Return the [X, Y] coordinate for the center point of the cell that contains the specified text.  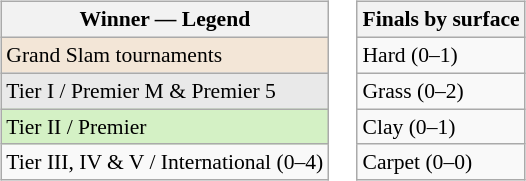
Tier II / Premier [164, 127]
Tier III, IV & V / International (0–4) [164, 162]
Carpet (0–0) [440, 162]
Hard (0–1) [440, 55]
Finals by surface [440, 20]
Clay (0–1) [440, 127]
Grass (0–2) [440, 91]
Grand Slam tournaments [164, 55]
Winner — Legend [164, 20]
Tier I / Premier M & Premier 5 [164, 91]
